Locate the cell with the specified text and output its [X, Y] center coordinate. 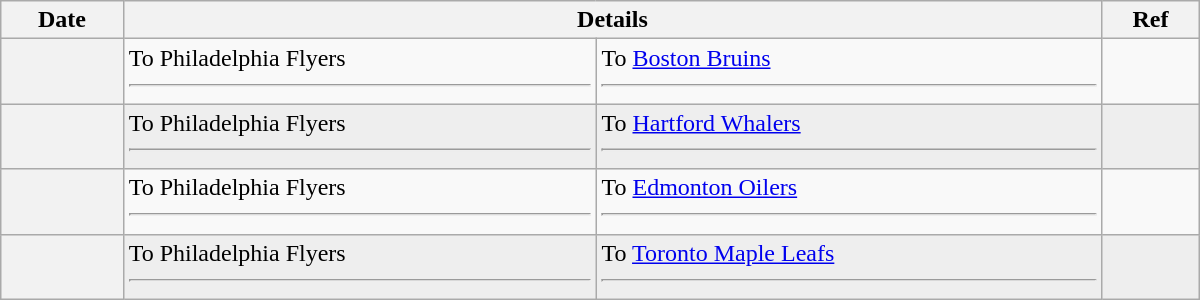
To Edmonton Oilers [849, 202]
Date [62, 20]
To Boston Bruins [849, 72]
Details [612, 20]
Ref [1151, 20]
To Toronto Maple Leafs [849, 266]
To Hartford Whalers [849, 136]
